Provide the (x, y) coordinate of the cell's center where the given text is located.  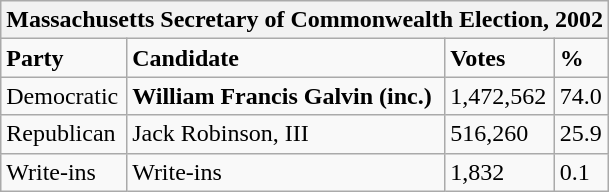
William Francis Galvin (inc.) (286, 96)
Massachusetts Secretary of Commonwealth Election, 2002 (305, 20)
Jack Robinson, III (286, 134)
74.0 (581, 96)
Votes (500, 58)
516,260 (500, 134)
Party (64, 58)
% (581, 58)
Republican (64, 134)
1,472,562 (500, 96)
0.1 (581, 172)
Candidate (286, 58)
Democratic (64, 96)
1,832 (500, 172)
25.9 (581, 134)
